Return (x, y) of the center of cell containing provided text 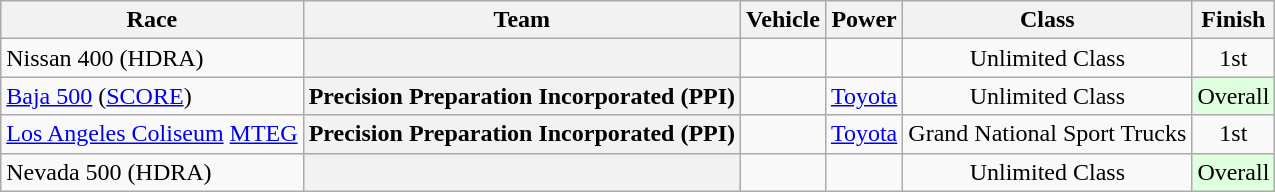
Los Angeles Coliseum MTEG (152, 134)
Race (152, 20)
Team (522, 20)
Baja 500 (SCORE) (152, 96)
Power (864, 20)
Finish (1234, 20)
Grand National Sport Trucks (1048, 134)
Vehicle (784, 20)
Nevada 500 (HDRA) (152, 172)
Nissan 400 (HDRA) (152, 58)
Class (1048, 20)
